From the cell containing the given text, extract its center point as (X, Y) coordinate. 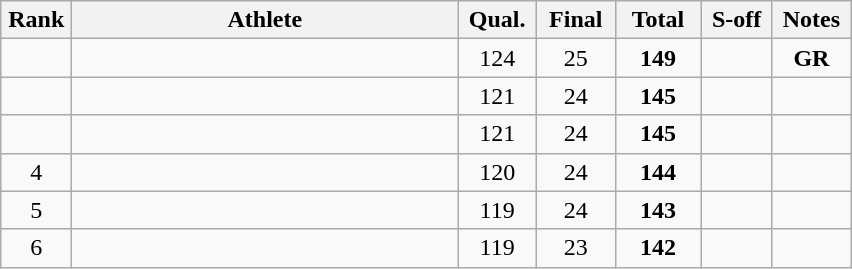
S-off (736, 20)
Notes (812, 20)
144 (658, 172)
Total (658, 20)
149 (658, 58)
6 (36, 248)
142 (658, 248)
23 (576, 248)
Final (576, 20)
4 (36, 172)
5 (36, 210)
25 (576, 58)
124 (498, 58)
Rank (36, 20)
143 (658, 210)
GR (812, 58)
Qual. (498, 20)
120 (498, 172)
Athlete (265, 20)
